Determine the (X, Y) coordinate at the center of the cell enclosing the given text.  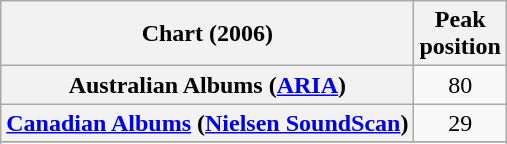
Chart (2006) (208, 34)
Peakposition (460, 34)
80 (460, 85)
Australian Albums (ARIA) (208, 85)
29 (460, 123)
Canadian Albums (Nielsen SoundScan) (208, 123)
